Output the [x, y] coordinate of the center of the cell containing the given text.  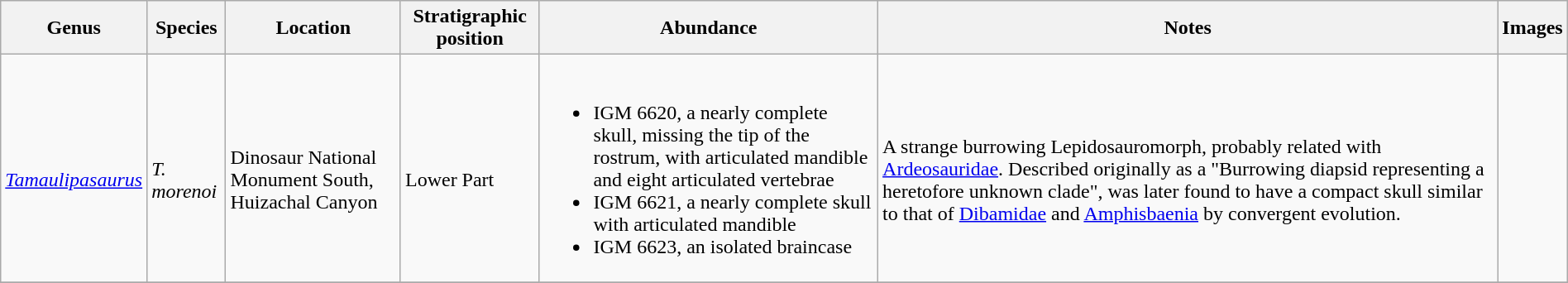
Genus [74, 28]
Location [313, 28]
Images [1532, 28]
T. morenoi [187, 169]
Species [187, 28]
Notes [1188, 28]
Tamaulipasaurus [74, 169]
Stratigraphic position [470, 28]
Lower Part [470, 169]
Abundance [709, 28]
Dinosaur National Monument South, Huizachal Canyon [313, 169]
